Search for the cell housing the specified text and yield its [X, Y] center coordinate. 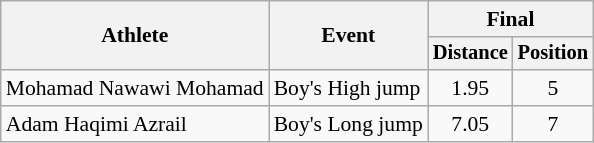
1.95 [470, 88]
Distance [470, 54]
Final [510, 19]
Boy's High jump [348, 88]
Event [348, 36]
7 [553, 124]
7.05 [470, 124]
5 [553, 88]
Mohamad Nawawi Mohamad [135, 88]
Boy's Long jump [348, 124]
Position [553, 54]
Adam Haqimi Azrail [135, 124]
Athlete [135, 36]
